Output the [X, Y] coordinate of the center of the cell containing the given text.  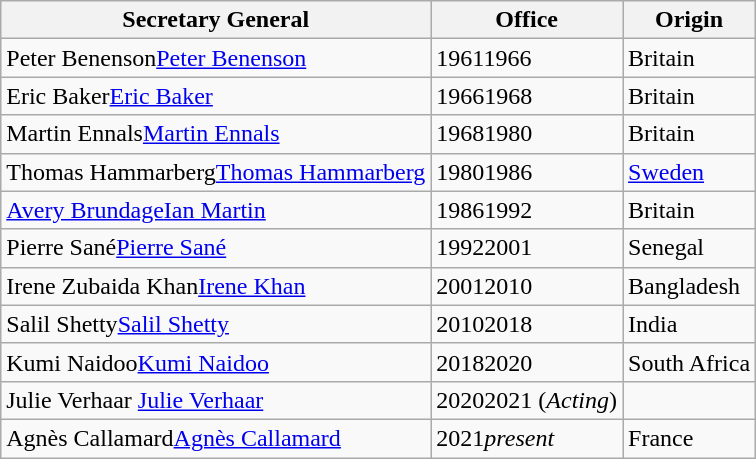
19861992 [527, 210]
Pierre SanéPierre Sané [216, 248]
Julie Verhaar Julie Verhaar [216, 400]
19611966 [527, 58]
India [690, 324]
19681980 [527, 134]
Irene Zubaida KhanIrene Khan [216, 286]
Office [527, 20]
Sweden [690, 172]
19661968 [527, 96]
Agnès CallamardAgnès Callamard [216, 438]
Senegal [690, 248]
20182020 [527, 362]
19922001 [527, 248]
Origin [690, 20]
20202021 (Acting) [527, 400]
2021present [527, 438]
20102018 [527, 324]
Peter BenensonPeter Benenson [216, 58]
Salil ShettySalil Shetty [216, 324]
Bangladesh [690, 286]
20012010 [527, 286]
Kumi NaidooKumi Naidoo [216, 362]
19801986 [527, 172]
Secretary General [216, 20]
Eric BakerEric Baker [216, 96]
Thomas HammarbergThomas Hammarberg [216, 172]
Martin EnnalsMartin Ennals [216, 134]
Avery BrundageIan Martin [216, 210]
France [690, 438]
South Africa [690, 362]
